For the text-containing cell, return its midpoint in [x, y] coordinate format. 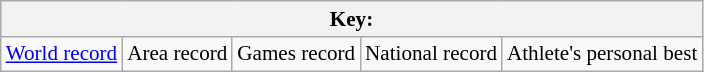
Area record [177, 54]
National record [431, 54]
World record [62, 54]
Key: [352, 18]
Athlete's personal best [602, 54]
Games record [296, 54]
